Output the (X, Y) coordinate of the center of the cell containing the given text.  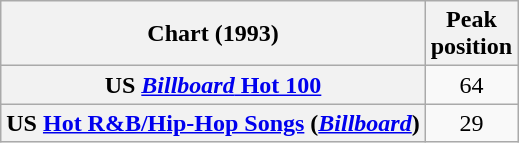
29 (471, 123)
64 (471, 85)
US Hot R&B/Hip-Hop Songs (Billboard) (213, 123)
Peakposition (471, 34)
Chart (1993) (213, 34)
US Billboard Hot 100 (213, 85)
